Detect which cell encompasses the target text, then output its (x, y) center coordinate. 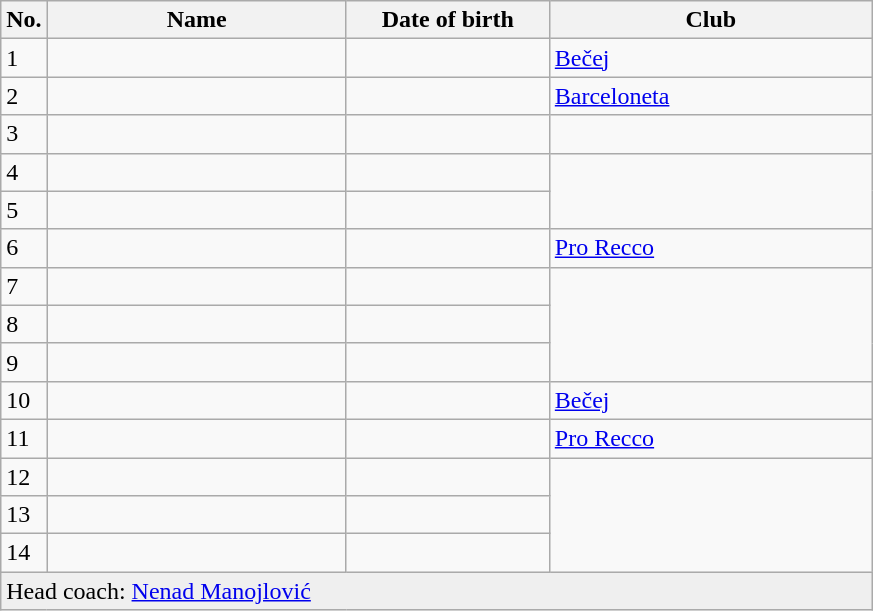
14 (24, 553)
Club (710, 20)
Barceloneta (710, 96)
Head coach: Nenad Manojlović (437, 591)
13 (24, 515)
10 (24, 400)
8 (24, 324)
Date of birth (448, 20)
2 (24, 96)
9 (24, 362)
1 (24, 58)
No. (24, 20)
Name (196, 20)
6 (24, 248)
5 (24, 210)
12 (24, 477)
3 (24, 134)
7 (24, 286)
4 (24, 172)
11 (24, 438)
